Locate the cell with the specified text and output its (X, Y) center coordinate. 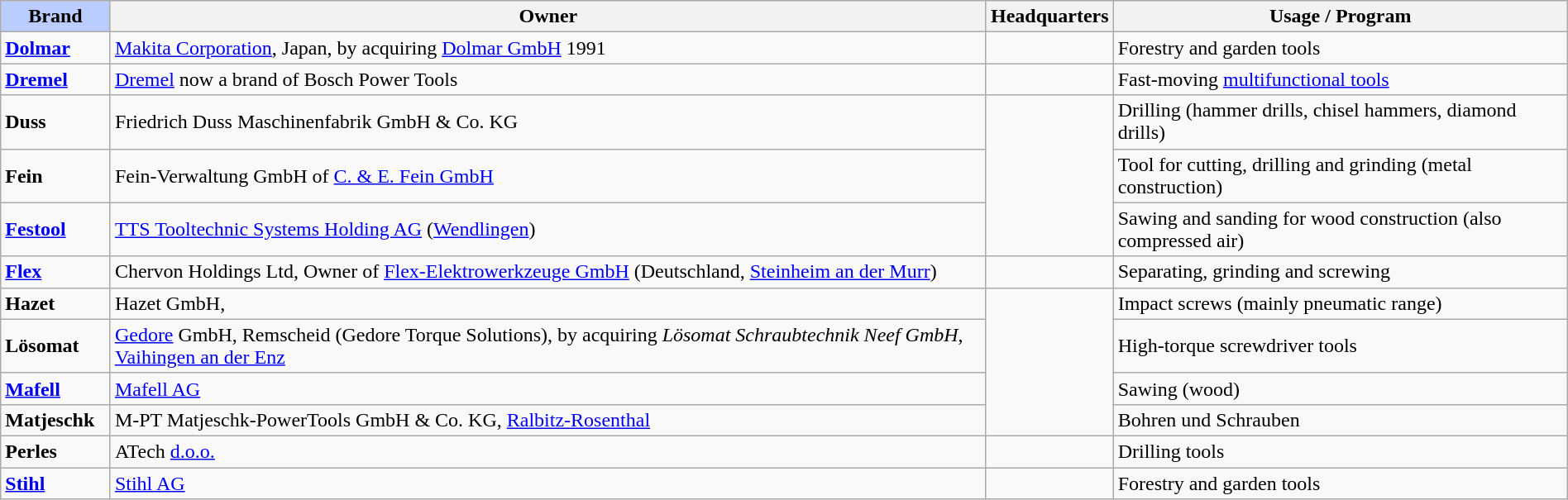
M-PT Matjeschk-PowerTools GmbH & Co. KG, Ralbitz-Rosenthal (547, 420)
Usage / Program (1340, 17)
Hazet GmbH, (547, 303)
Dolmar (56, 48)
Drilling (hammer drills, chisel hammers, diamond drills) (1340, 122)
Tool for cutting, drilling and grinding (metal construction) (1340, 175)
Bohren und Schrauben (1340, 420)
Gedore GmbH, Remscheid (Gedore Torque Solutions), by acquiring Lösomat Schraubtechnik Neef GmbH, Vaihingen an der Enz (547, 345)
Drilling tools (1340, 451)
Mafell (56, 388)
Festool (56, 230)
Headquarters (1049, 17)
Friedrich Duss Maschinenfabrik GmbH & Co. KG (547, 122)
Sawing and sanding for wood construction (also compressed air) (1340, 230)
Mafell AG (547, 388)
Chervon Holdings Ltd, Owner of Flex-Elektrowerkzeuge GmbH (Deutschland, Steinheim an der Murr) (547, 272)
Separating, grinding and screwing (1340, 272)
Fast-moving multifunctional tools (1340, 79)
Stihl AG (547, 483)
Duss (56, 122)
Dremel (56, 79)
Fein-Verwaltung GmbH of C. & E. Fein GmbH (547, 175)
ATech d.o.o. (547, 451)
Hazet (56, 303)
Stihl (56, 483)
Makita Corporation, Japan, by acquiring Dolmar GmbH 1991 (547, 48)
Matjeschk (56, 420)
Owner (547, 17)
Impact screws (mainly pneumatic range) (1340, 303)
TTS Tooltechnic Systems Holding AG (Wendlingen) (547, 230)
Flex (56, 272)
Dremel now a brand of Bosch Power Tools (547, 79)
Perles (56, 451)
Sawing (wood) (1340, 388)
High-torque screwdriver tools (1340, 345)
Fein (56, 175)
Lösomat (56, 345)
Brand (56, 17)
